Pinpoint the cell where the given text exists, returning its [x, y] midpoint coordinate. 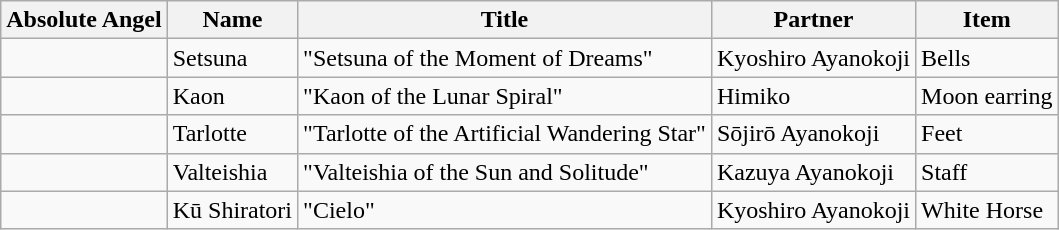
"Kaon of the Lunar Spiral" [505, 96]
"Tarlotte of the Artificial Wandering Star" [505, 134]
Tarlotte [232, 134]
"Setsuna of the Moment of Dreams" [505, 58]
Absolute Angel [84, 20]
"Cielo" [505, 210]
Kū Shiratori [232, 210]
"Valteishia of the Sun and Solitude" [505, 172]
Title [505, 20]
Valteishia [232, 172]
Bells [987, 58]
Himiko [813, 96]
Moon earring [987, 96]
Sōjirō Ayanokoji [813, 134]
Feet [987, 134]
Item [987, 20]
Setsuna [232, 58]
White Horse [987, 210]
Partner [813, 20]
Staff [987, 172]
Kazuya Ayanokoji [813, 172]
Name [232, 20]
Kaon [232, 96]
